Search for the cell housing the specified text and yield its [X, Y] center coordinate. 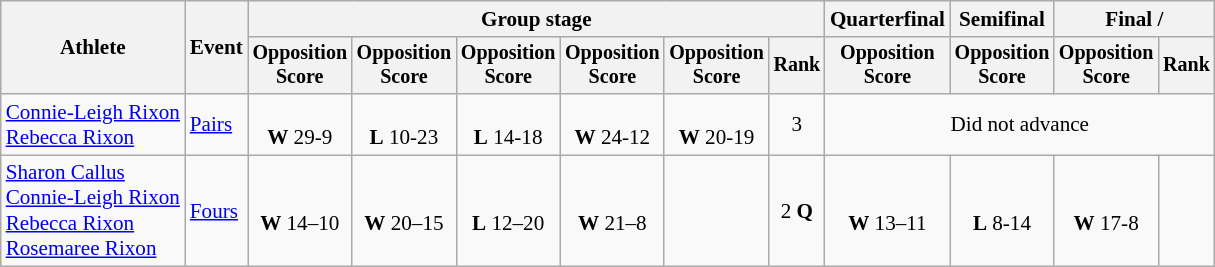
3 [797, 124]
Event [216, 48]
Fours [216, 211]
W 20-19 [716, 124]
Pairs [216, 124]
Group stage [536, 18]
Quarterfinal [888, 18]
L 12–20 [508, 211]
2 Q [797, 211]
W 13–11 [888, 211]
L 14-18 [508, 124]
W 24-12 [612, 124]
Did not advance [1020, 124]
W 20–15 [404, 211]
L 8-14 [1002, 211]
Sharon CallusConnie-Leigh RixonRebecca RixonRosemaree Rixon [93, 211]
W 14–10 [300, 211]
Semifinal [1002, 18]
Athlete [93, 48]
W 17-8 [1106, 211]
W 21–8 [612, 211]
L 10-23 [404, 124]
Connie-Leigh RixonRebecca Rixon [93, 124]
W 29-9 [300, 124]
Final / [1134, 18]
